Return (X, Y) of the center of cell containing provided text 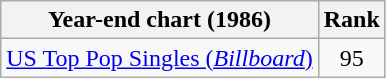
US Top Pop Singles (Billboard) (160, 58)
Rank (352, 20)
95 (352, 58)
Year-end chart (1986) (160, 20)
